Extract the [x, y] coordinate from the center of the cell holding the provided text.  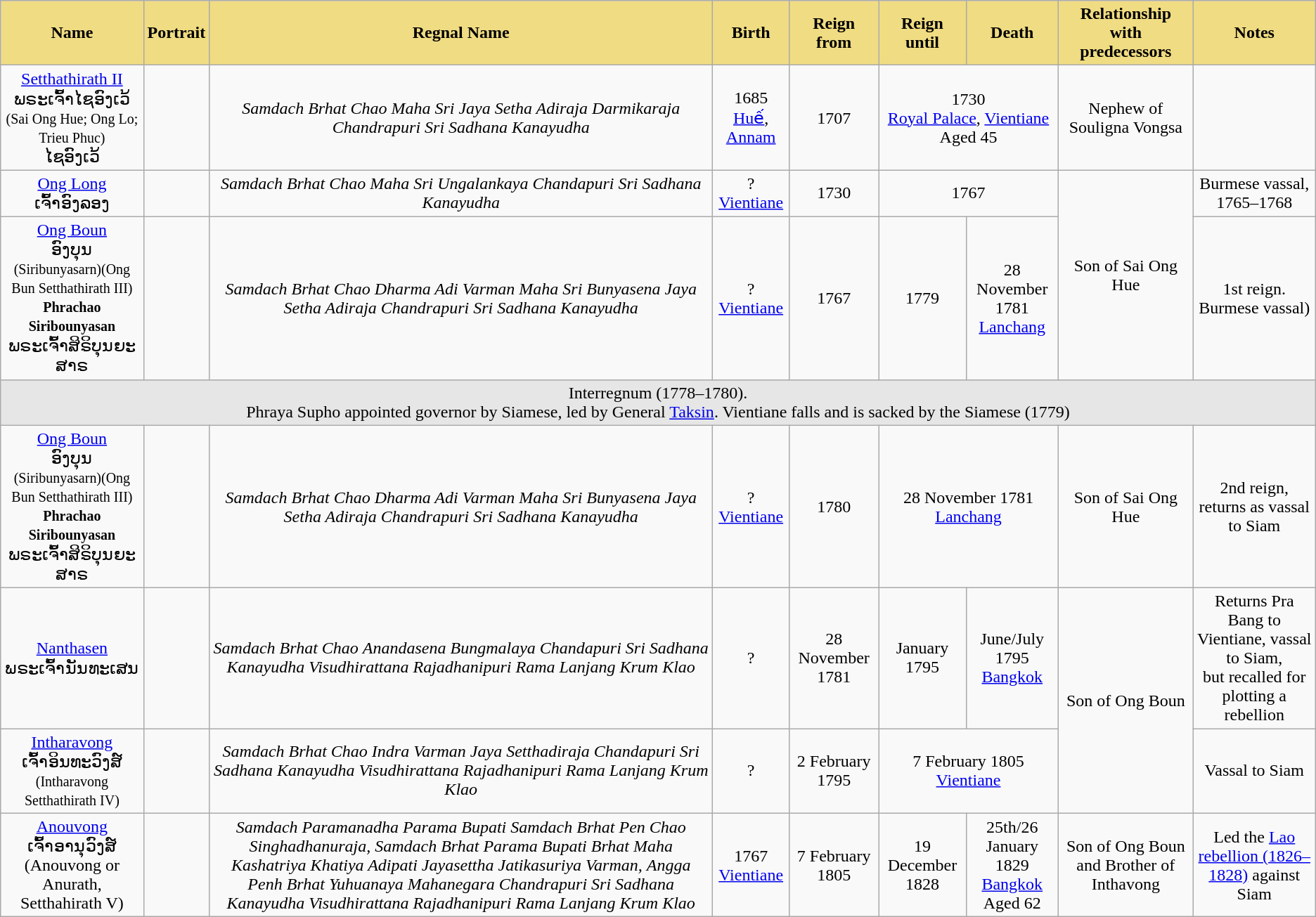
Reign from [834, 33]
Reign until [922, 33]
Samdach Brhat Chao Anandasena Bungmalaya Chandapuri Sri Sadhana Kanayudha Visudhirattana Rajadhanipuri Rama Lanjang Krum Klao [461, 658]
2 February 1795 [834, 772]
Son of Ong Boun and Brother of Inthavong [1125, 865]
Returns Pra Bang to Vientiane, vassal to Siam, but recalled for plotting a rebellion [1254, 658]
Intharavongເຈົ້າອິນທະວົງສ໌(Intharavong Setthathirath IV) [72, 772]
Samdach Brhat Chao Indra Varman Jaya Setthadiraja Chandapuri Sri Sadhana Kanayudha Visudhirattana Rajadhanipuri Rama Lanjang Krum Klao [461, 772]
Led the Lao rebellion (1826–1828) against Siam [1254, 865]
1730Royal Palace, VientianeAged 45 [969, 118]
Vassal to Siam [1254, 772]
Setthathirath IIພຣະເຈົ້າໄຊອົງເວ້(Sai Ong Hue; Ong Lo; Trieu Phuc)ໄຊອົງເວ້ [72, 118]
Notes [1254, 33]
Ong Longເຈົ້າອົງລອງ [72, 194]
Nanthasenພຣະເຈົ້ານັນທະເສນ [72, 658]
Nephew of Souligna Vongsa [1125, 118]
7 February 1805 [834, 865]
Anouvongເຈົ້າອານຸວົງສ໌ (Anouvong or Anurath, Setthahirath V) [72, 865]
2nd reign, returns as vassal to Siam [1254, 507]
Samdach Brhat Chao Maha Sri Jaya Setha Adiraja Darmikaraja Chandrapuri Sri Sadhana Kanayudha [461, 118]
1707 [834, 118]
Relationship with predecessors [1125, 33]
19 December 1828 [922, 865]
1780 [834, 507]
January 1795 [922, 658]
7 February 1805Vientiane [969, 772]
Death [1012, 33]
Samdach Brhat Chao Maha Sri Ungalankaya Chandapuri Sri Sadhana Kanayudha [461, 194]
25th/26 January 1829BangkokAged 62 [1012, 865]
1685Huế, Annam [751, 118]
Regnal Name [461, 33]
Son of Ong Boun [1125, 701]
1730 [834, 194]
1767Vientiane [751, 865]
Burmese vassal, 1765–1768 [1254, 194]
1st reign. Burmese vassal) [1254, 298]
28 November 1781 [834, 658]
Birth [751, 33]
Interregnum (1778–1780). Phraya Supho appointed governor by Siamese, led by General Taksin. Vientiane falls and is sacked by the Siamese (1779) [658, 402]
June/July 1795Bangkok [1012, 658]
1779 [922, 298]
Portrait [176, 33]
Name [72, 33]
